Search for the cell housing the specified text and yield its [x, y] center coordinate. 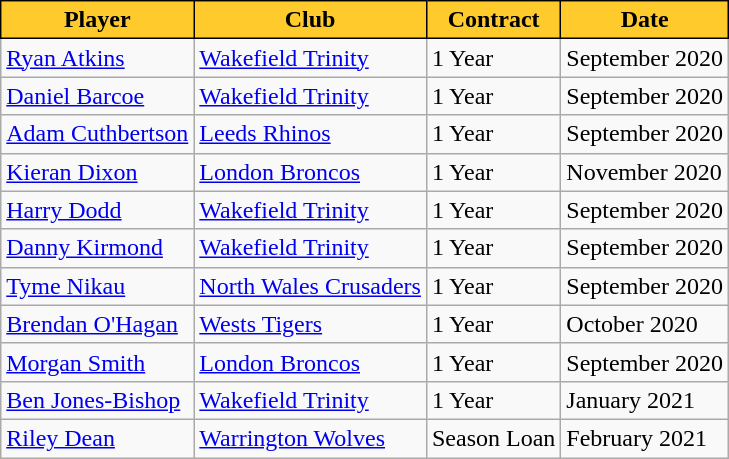
Season Loan [493, 438]
Tyme Nikau [98, 286]
Kieran Dixon [98, 172]
Riley Dean [98, 438]
Club [310, 20]
Warrington Wolves [310, 438]
Leeds Rhinos [310, 134]
Harry Dodd [98, 210]
Player [98, 20]
Ben Jones-Bishop [98, 400]
November 2020 [645, 172]
Ryan Atkins [98, 58]
Adam Cuthbertson [98, 134]
Danny Kirmond [98, 248]
Date [645, 20]
October 2020 [645, 324]
Wests Tigers [310, 324]
February 2021 [645, 438]
Morgan Smith [98, 362]
Brendan O'Hagan [98, 324]
January 2021 [645, 400]
North Wales Crusaders [310, 286]
Contract [493, 20]
Daniel Barcoe [98, 96]
